Locate the cell with the specified text and output its (X, Y) center coordinate. 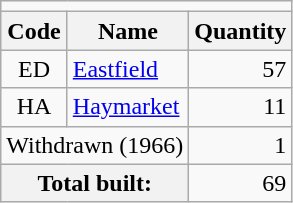
Quantity (240, 31)
Eastfield (128, 69)
HA (34, 107)
Haymarket (128, 107)
Code (34, 31)
Total built: (95, 183)
Name (128, 31)
ED (34, 69)
Withdrawn (1966) (95, 145)
1 (240, 145)
11 (240, 107)
69 (240, 183)
57 (240, 69)
